Determine the (x, y) coordinate at the center of the cell enclosing the given text.  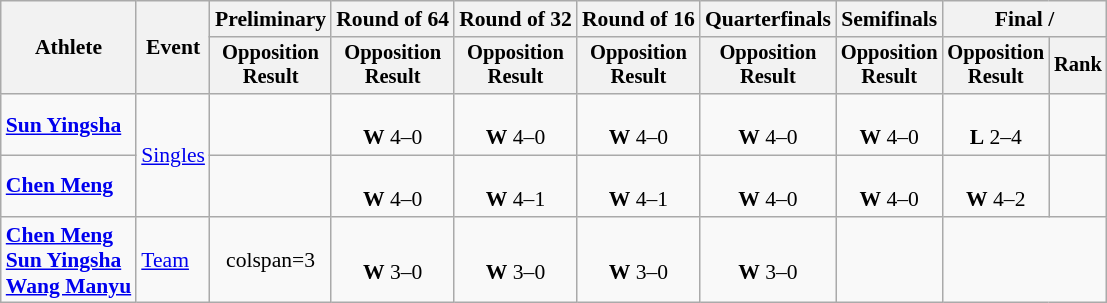
Final / (1024, 19)
Preliminary (270, 19)
Semifinals (890, 19)
Rank (1078, 66)
Sun Yingsha (68, 124)
Chen Meng (68, 186)
Round of 32 (516, 19)
Round of 16 (638, 19)
Event (173, 48)
Athlete (68, 48)
Singles (173, 155)
Quarterfinals (768, 19)
W 4–2 (996, 186)
L 2–4 (996, 124)
Round of 64 (392, 19)
